Scan for the cell matching the given text and deliver its [X, Y] coordinate at center. 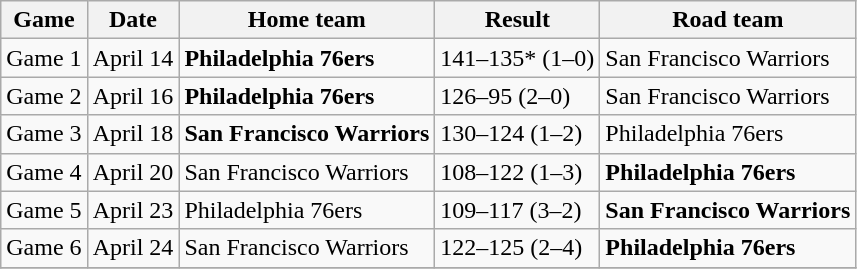
April 14 [133, 58]
Game [44, 20]
122–125 (2–4) [518, 248]
Game 2 [44, 96]
Result [518, 20]
108–122 (1–3) [518, 172]
Game 1 [44, 58]
Road team [728, 20]
126–95 (2–0) [518, 96]
Date [133, 20]
April 24 [133, 248]
Game 3 [44, 134]
Game 4 [44, 172]
Game 5 [44, 210]
April 20 [133, 172]
Game 6 [44, 248]
April 16 [133, 96]
109–117 (3–2) [518, 210]
130–124 (1–2) [518, 134]
Home team [307, 20]
April 18 [133, 134]
April 23 [133, 210]
141–135* (1–0) [518, 58]
